Determine the (x, y) coordinate at the center of the cell enclosing the given text.  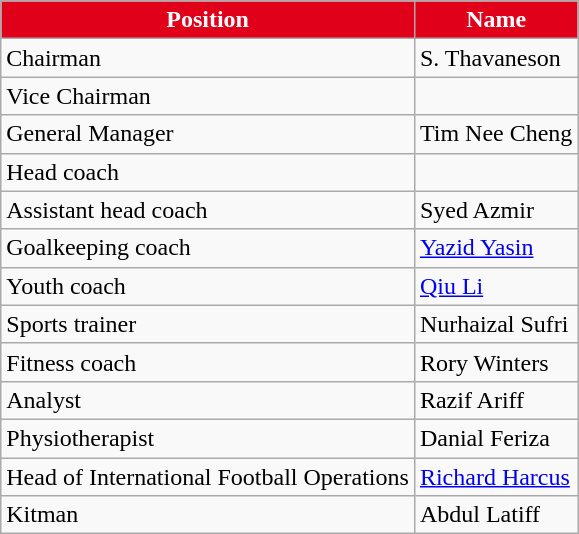
Assistant head coach (208, 210)
Tim Nee Cheng (496, 134)
Rory Winters (496, 362)
Razif Ariff (496, 400)
Fitness coach (208, 362)
Richard Harcus (496, 477)
Head coach (208, 172)
Head of International Football Operations (208, 477)
Nurhaizal Sufri (496, 324)
S. Thavaneson (496, 58)
Kitman (208, 515)
Syed Azmir (496, 210)
Physiotherapist (208, 438)
Name (496, 20)
General Manager (208, 134)
Youth coach (208, 286)
Abdul Latiff (496, 515)
Analyst (208, 400)
Vice Chairman (208, 96)
Qiu Li (496, 286)
Position (208, 20)
Goalkeeping coach (208, 248)
Chairman (208, 58)
Danial Feriza (496, 438)
Sports trainer (208, 324)
Yazid Yasin (496, 248)
